Search for the cell housing the specified text and yield its [x, y] center coordinate. 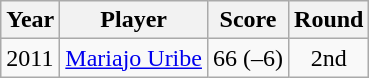
Year [30, 20]
Player [134, 20]
Round [329, 20]
Score [248, 20]
Mariajo Uribe [134, 58]
2011 [30, 58]
2nd [329, 58]
66 (–6) [248, 58]
